Locate the cell with the specified text and output its (X, Y) center coordinate. 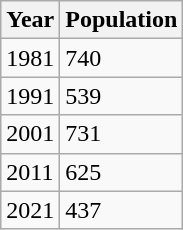
2021 (30, 210)
740 (122, 58)
437 (122, 210)
1991 (30, 96)
625 (122, 172)
539 (122, 96)
Year (30, 20)
Population (122, 20)
1981 (30, 58)
2001 (30, 134)
731 (122, 134)
2011 (30, 172)
